Provide the (X, Y) coordinate of the cell's center where the given text is located.  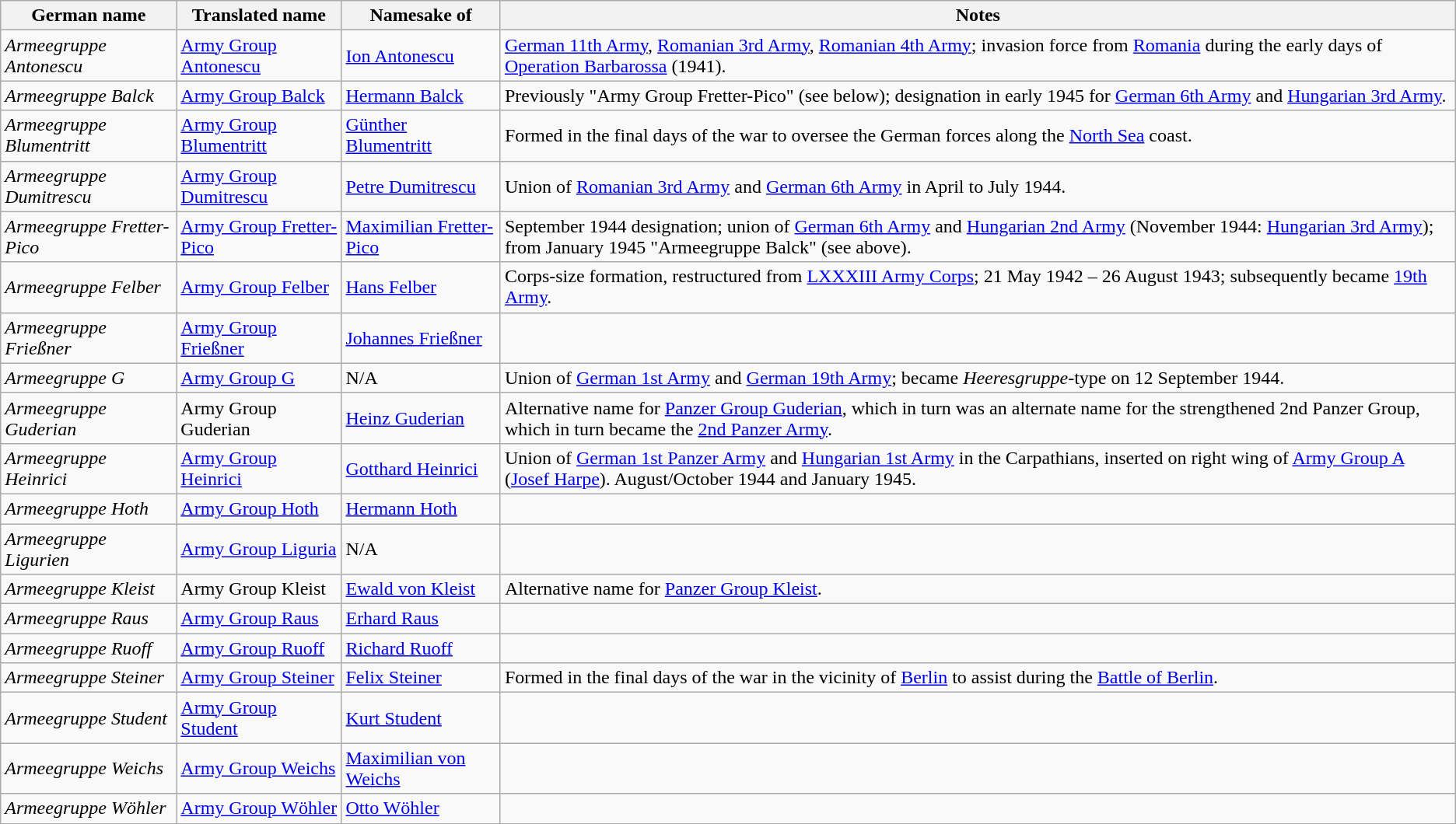
Ewald von Kleist (421, 589)
Armeegruppe Raus (89, 619)
Army Group Weichs (259, 768)
Previously "Army Group Fretter-Pico" (see below); designation in early 1945 for German 6th Army and Hungarian 3rd Army. (978, 96)
Armeegruppe Kleist (89, 589)
Translated name (259, 16)
Army Group Balck (259, 96)
Armeegruppe Wöhler (89, 808)
Army Group Frießner (259, 337)
Armeegruppe Steiner (89, 678)
Armeegruppe Ligurien (89, 549)
Hermann Balck (421, 96)
Erhard Raus (421, 619)
German name (89, 16)
Heinz Guderian (421, 418)
Army Group Liguria (259, 549)
Army Group Antonescu (259, 56)
German 11th Army, Romanian 3rd Army, Romanian 4th Army; invasion force from Romania during the early days of Operation Barbarossa (1941). (978, 56)
Felix Steiner (421, 678)
Otto Wöhler (421, 808)
Armeegruppe Heinrici (89, 468)
Army Group Guderian (259, 418)
Alternative name for Panzer Group Kleist. (978, 589)
Army Group Heinrici (259, 468)
Günther Blumentritt (421, 135)
Notes (978, 16)
Armeegruppe Balck (89, 96)
Ion Antonescu (421, 56)
Army Group Student (259, 718)
Kurt Student (421, 718)
Armeegruppe Felber (89, 288)
Armeegruppe G (89, 378)
Petre Dumitrescu (421, 187)
Hans Felber (421, 288)
Armeegruppe Fretter-Pico (89, 236)
Army Group Wöhler (259, 808)
Armeegruppe Blumentritt (89, 135)
Richard Ruoff (421, 648)
Army Group Raus (259, 619)
Formed in the final days of the war in the vicinity of Berlin to assist during the Battle of Berlin. (978, 678)
Armeegruppe Dumitrescu (89, 187)
Armeegruppe Hoth (89, 508)
Armeegruppe Ruoff (89, 648)
Armeegruppe Student (89, 718)
Army Group Felber (259, 288)
Namesake of (421, 16)
Armeegruppe Weichs (89, 768)
Armeegruppe Guderian (89, 418)
Army Group Fretter-Pico (259, 236)
Army Group Steiner (259, 678)
Formed in the final days of the war to oversee the German forces along the North Sea coast. (978, 135)
Army Group Blumentritt (259, 135)
Union of German 1st Army and German 19th Army; became Heeresgruppe-type on 12 September 1944. (978, 378)
Armeegruppe Frießner (89, 337)
Army Group Hoth (259, 508)
Johannes Frießner (421, 337)
Maximilian Fretter-Pico (421, 236)
Corps-size formation, restructured from LXXXIII Army Corps; 21 May 1942 – 26 August 1943; subsequently became 19th Army. (978, 288)
Hermann Hoth (421, 508)
Army Group Dumitrescu (259, 187)
Army Group Ruoff (259, 648)
Union of Romanian 3rd Army and German 6th Army in April to July 1944. (978, 187)
Army Group Kleist (259, 589)
Gotthard Heinrici (421, 468)
Maximilian von Weichs (421, 768)
Armeegruppe Antonescu (89, 56)
Army Group G (259, 378)
